Return (X, Y) of the center of cell containing provided text 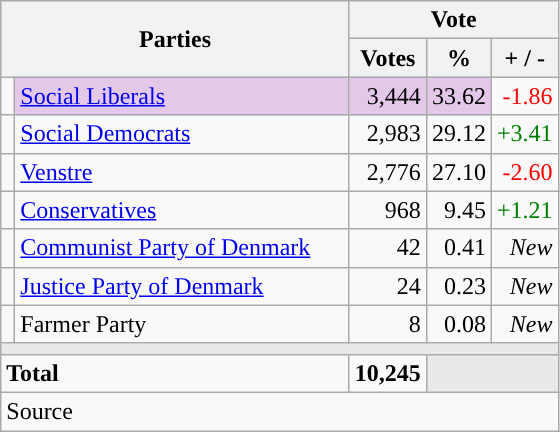
968 (388, 210)
Votes (388, 58)
2,983 (388, 134)
Source (280, 411)
+3.41 (524, 134)
Communist Party of Denmark (182, 248)
0.41 (458, 248)
Social Liberals (182, 96)
27.10 (458, 172)
Social Democrats (182, 134)
+1.21 (524, 210)
Vote (454, 20)
3,444 (388, 96)
42 (388, 248)
8 (388, 324)
9.45 (458, 210)
Farmer Party (182, 324)
-1.86 (524, 96)
% (458, 58)
Venstre (182, 172)
0.08 (458, 324)
Justice Party of Denmark (182, 286)
24 (388, 286)
2,776 (388, 172)
0.23 (458, 286)
Parties (176, 39)
33.62 (458, 96)
Conservatives (182, 210)
+ / - (524, 58)
29.12 (458, 134)
10,245 (388, 373)
-2.60 (524, 172)
Total (176, 373)
